Identify which cell holds the provided text, then report its [X, Y] central coordinate. 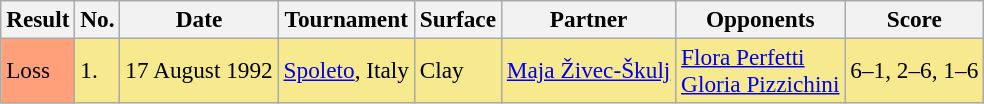
Score [914, 19]
No. [98, 19]
Flora Perfetti Gloria Pizzichini [760, 70]
Maja Živec-Škulj [588, 70]
Partner [588, 19]
Opponents [760, 19]
Loss [38, 70]
Spoleto, Italy [346, 70]
Tournament [346, 19]
Result [38, 19]
Surface [458, 19]
17 August 1992 [199, 70]
Clay [458, 70]
1. [98, 70]
6–1, 2–6, 1–6 [914, 70]
Date [199, 19]
